Detect which cell encompasses the target text, then output its [X, Y] center coordinate. 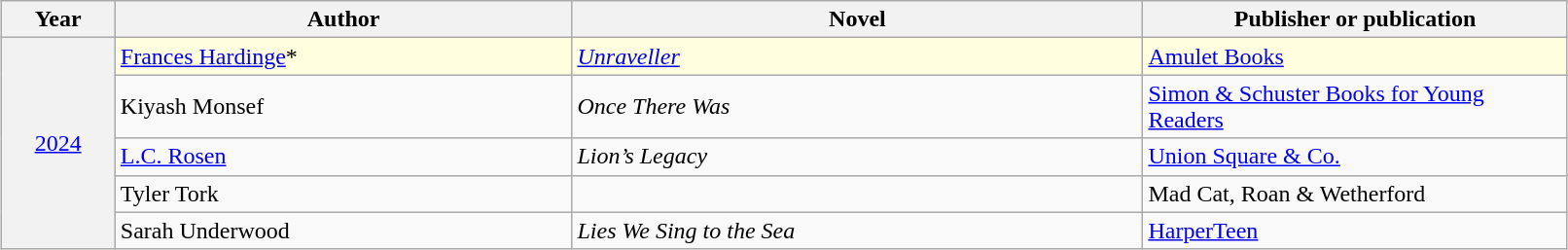
Sarah Underwood [343, 231]
2024 [58, 144]
Simon & Schuster Books for Young Readers [1355, 107]
Publisher or publication [1355, 19]
Once There Was [858, 107]
L.C. Rosen [343, 157]
Novel [858, 19]
Tyler Tork [343, 194]
Unraveller [858, 56]
Mad Cat, Roan & Wetherford [1355, 194]
Author [343, 19]
Year [58, 19]
Lies We Sing to the Sea [858, 231]
Kiyash Monsef [343, 107]
Union Square & Co. [1355, 157]
Lion’s Legacy [858, 157]
Frances Hardinge* [343, 56]
Amulet Books [1355, 56]
HarperTeen [1355, 231]
